Identify which cell holds the provided text, then report its (x, y) central coordinate. 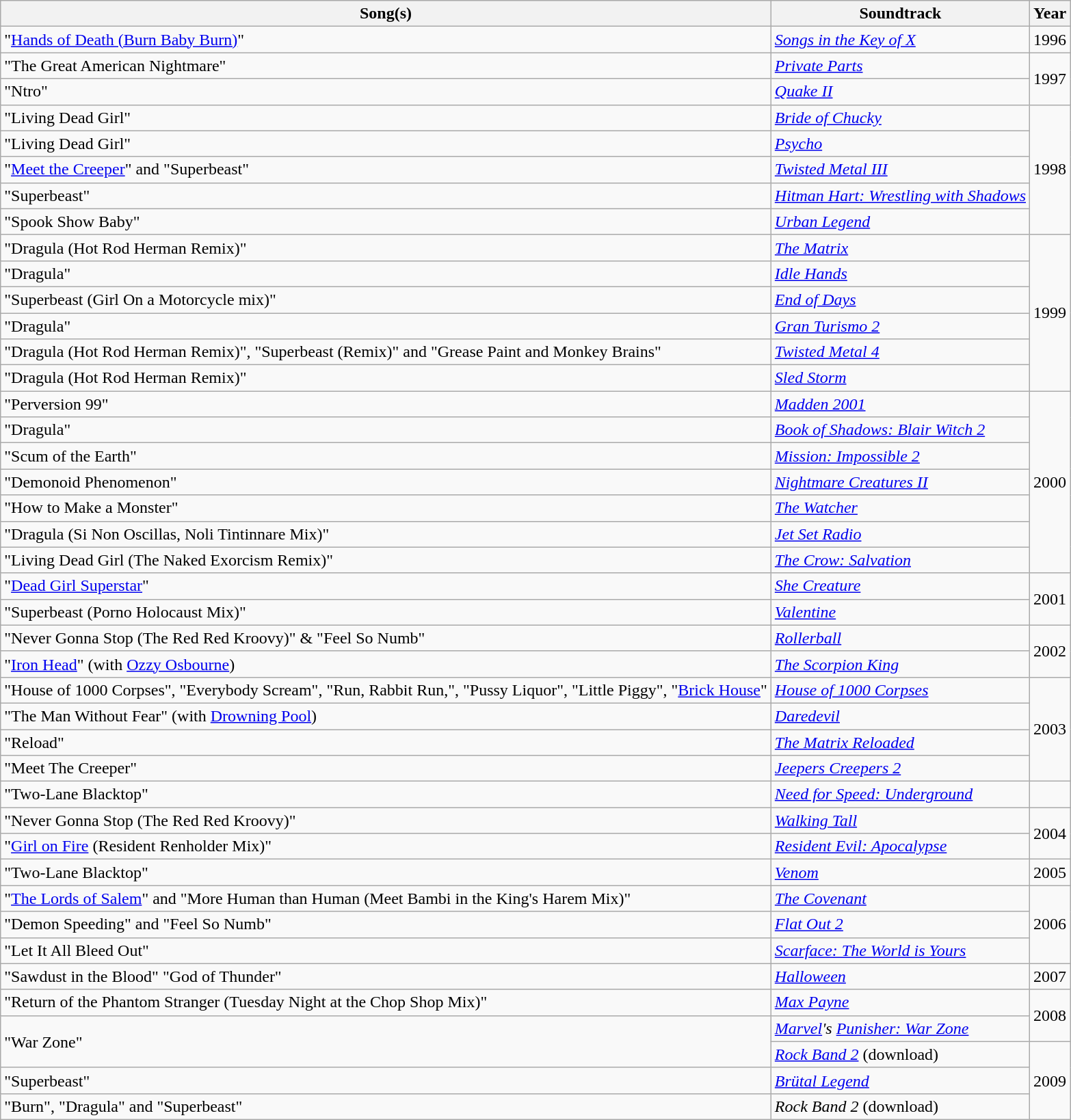
Rollerball (900, 638)
2004 (1050, 834)
"Perversion 99" (386, 404)
Twisted Metal 4 (900, 352)
2001 (1050, 599)
Scarface: The World is Yours (900, 950)
Jeepers Creepers 2 (900, 769)
The Watcher (900, 508)
"Dragula (Hot Rod Herman Remix)", "Superbeast (Remix)" and "Grease Paint and Monkey Brains" (386, 352)
"Superbeast (Girl On a Motorcycle mix)" (386, 299)
"House of 1000 Corpses", "Everybody Scream", "Run, Rabbit Run,", "Pussy Liquor", "Little Piggy", "Brick House" (386, 690)
"The Great American Nightmare" (386, 66)
Twisted Metal III (900, 170)
"Reload" (386, 742)
1997 (1050, 79)
2008 (1050, 1015)
The Covenant (900, 898)
1999 (1050, 312)
"Demonoid Phenomenon" (386, 482)
Madden 2001 (900, 404)
"Return of the Phantom Stranger (Tuesday Night at the Chop Shop Mix)" (386, 1002)
"Dead Girl Superstar" (386, 586)
Nightmare Creatures II (900, 482)
The Matrix (900, 248)
Song(s) (386, 14)
Book of Shadows: Blair Witch 2 (900, 430)
2002 (1050, 651)
2007 (1050, 976)
1996 (1050, 40)
"Girl on Fire (Resident Renholder Mix)" (386, 846)
Idle Hands (900, 274)
Hitman Hart: Wrestling with Shadows (900, 196)
"Hands of Death (Burn Baby Burn)" (386, 40)
Resident Evil: Apocalypse (900, 846)
The Matrix Reloaded (900, 742)
Flat Out 2 (900, 924)
Halloween (900, 976)
2005 (1050, 872)
"Living Dead Girl (The Naked Exorcism Remix)" (386, 560)
"War Zone" (386, 1041)
The Crow: Salvation (900, 560)
Venom (900, 872)
Mission: Impossible 2 (900, 456)
Jet Set Radio (900, 534)
Need for Speed: Underground (900, 795)
Bride of Chucky (900, 118)
"Sawdust in the Blood" "God of Thunder" (386, 976)
Soundtrack (900, 14)
"Never Gonna Stop (The Red Red Kroovy)" & "Feel So Numb" (386, 638)
Daredevil (900, 716)
"Burn", "Dragula" and "Superbeast" (386, 1106)
"Meet the Creeper" and "Superbeast" (386, 170)
Sled Storm (900, 378)
Valentine (900, 612)
Songs in the Key of X (900, 40)
"The Man Without Fear" (with Drowning Pool) (386, 716)
Psycho (900, 144)
"Dragula (Si Non Oscillas, Noli Tintinnare Mix)" (386, 534)
2009 (1050, 1080)
"Never Gonna Stop (The Red Red Kroovy)" (386, 821)
"Scum of the Earth" (386, 456)
"Demon Speeding" and "Feel So Numb" (386, 924)
2003 (1050, 729)
"Iron Head" (with Ozzy Osbourne) (386, 664)
"Meet The Creeper" (386, 769)
2006 (1050, 924)
Max Payne (900, 1002)
Private Parts (900, 66)
Gran Turismo 2 (900, 326)
"Spook Show Baby" (386, 222)
2000 (1050, 482)
Quake II (900, 92)
Urban Legend (900, 222)
"Ntro" (386, 92)
"How to Make a Monster" (386, 508)
Walking Tall (900, 821)
The Scorpion King (900, 664)
House of 1000 Corpses (900, 690)
End of Days (900, 299)
"Let It All Bleed Out" (386, 950)
Brütal Legend (900, 1080)
"Superbeast (Porno Holocaust Mix)" (386, 612)
Marvel's Punisher: War Zone (900, 1028)
She Creature (900, 586)
"The Lords of Salem" and "More Human than Human (Meet Bambi in the King's Harem Mix)" (386, 898)
Year (1050, 14)
1998 (1050, 170)
